Output the (X, Y) coordinate of the center of the cell containing the given text.  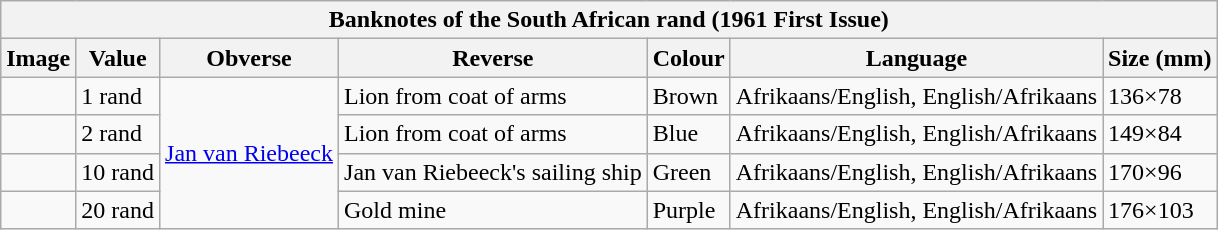
Gold mine (494, 210)
Blue (688, 134)
149×84 (1160, 134)
Obverse (250, 58)
20 rand (118, 210)
Colour (688, 58)
176×103 (1160, 210)
Image (38, 58)
Brown (688, 96)
Purple (688, 210)
Green (688, 172)
170×96 (1160, 172)
136×78 (1160, 96)
Banknotes of the South African rand (1961 First Issue) (609, 20)
Size (mm) (1160, 58)
2 rand (118, 134)
Jan van Riebeeck (250, 153)
10 rand (118, 172)
Reverse (494, 58)
Language (916, 58)
1 rand (118, 96)
Value (118, 58)
Jan van Riebeeck's sailing ship (494, 172)
